Return the [x, y] coordinate for the center point of the cell that contains the specified text.  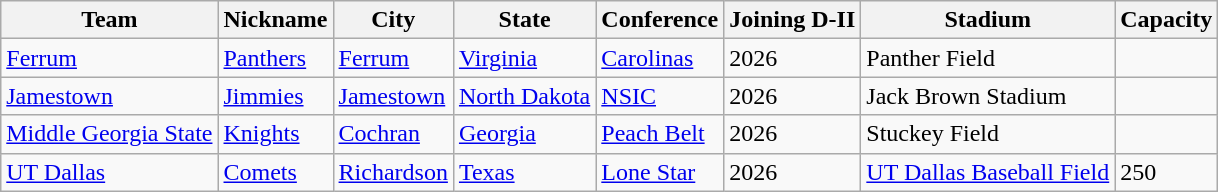
Conference [660, 20]
Knights [276, 134]
Georgia [524, 134]
Jack Brown Stadium [988, 96]
Stuckey Field [988, 134]
UT Dallas [110, 172]
Nickname [276, 20]
Joining D-II [792, 20]
Cochran [393, 134]
Middle Georgia State [110, 134]
State [524, 20]
Virginia [524, 58]
Peach Belt [660, 134]
Capacity [1166, 20]
Team [110, 20]
250 [1166, 172]
Jimmies [276, 96]
Lone Star [660, 172]
UT Dallas Baseball Field [988, 172]
Comets [276, 172]
Carolinas [660, 58]
Texas [524, 172]
City [393, 20]
Stadium [988, 20]
Panthers [276, 58]
Panther Field [988, 58]
NSIC [660, 96]
Richardson [393, 172]
North Dakota [524, 96]
